Return (X, Y) of the center of cell containing provided text 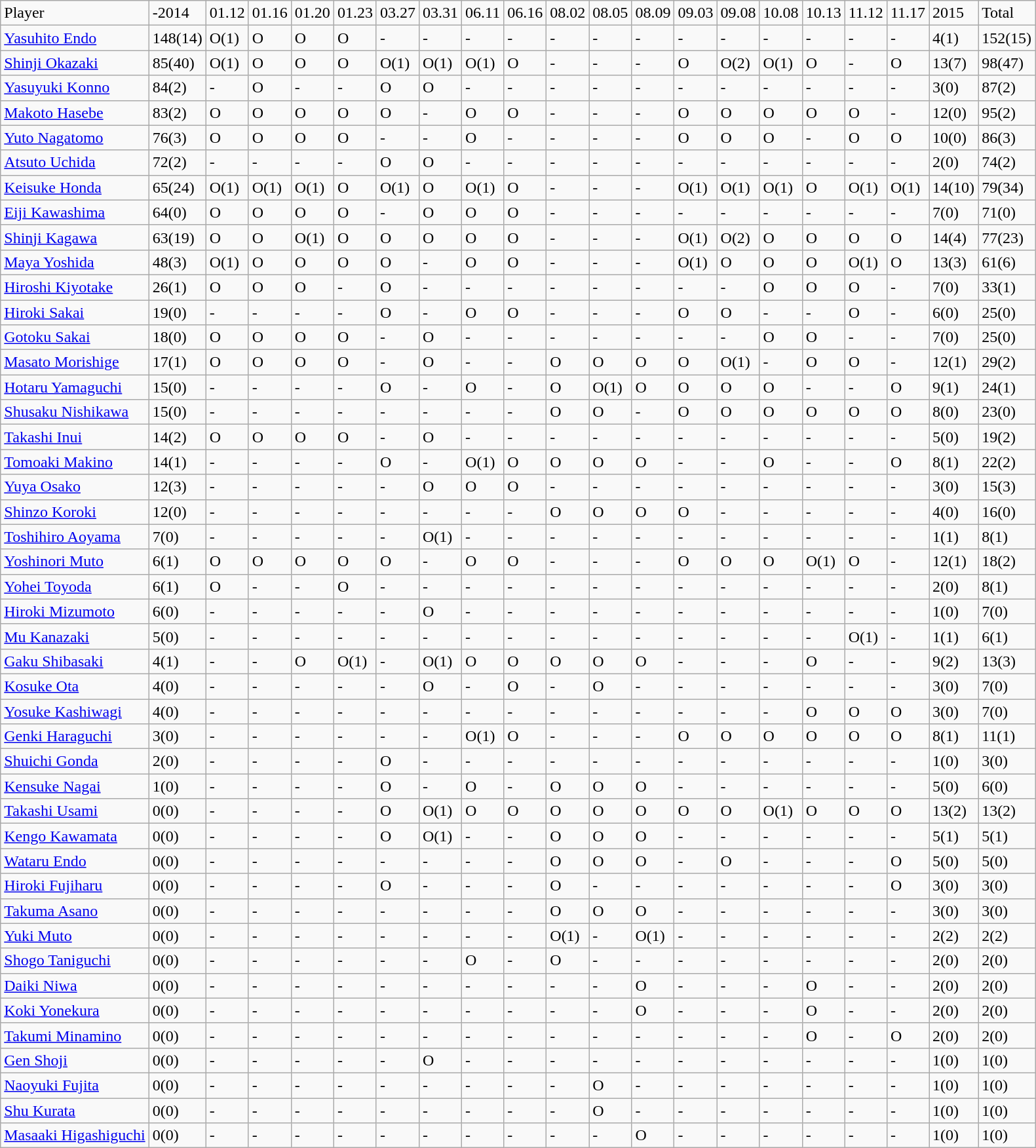
Player (75, 13)
79(34) (1007, 187)
Daiki Niwa (75, 985)
Yuto Nagatomo (75, 138)
06.16 (526, 13)
9(1) (954, 387)
Yoshinori Muto (75, 562)
10.13 (823, 13)
18(0) (177, 337)
Hiroki Fujiharu (75, 886)
Takashi Inui (75, 437)
01.20 (312, 13)
08.05 (611, 13)
16(0) (1007, 512)
Genki Haraguchi (75, 737)
Atsuto Uchida (75, 163)
19(0) (177, 313)
09.03 (696, 13)
84(2) (177, 88)
10.08 (781, 13)
14(10) (954, 187)
Naoyuki Fujita (75, 1085)
08.02 (567, 13)
Yuki Muto (75, 936)
Shogo Taniguchi (75, 961)
Shuichi Gonda (75, 761)
Hotaru Yamaguchi (75, 387)
01.16 (270, 13)
Kengo Kawamata (75, 836)
76(3) (177, 138)
-2014 (177, 13)
Kensuke Nagai (75, 786)
87(2) (1007, 88)
Kosuke Ota (75, 686)
14(1) (177, 462)
98(47) (1007, 63)
Yasuyuki Konno (75, 88)
72(2) (177, 163)
Masato Morishige (75, 362)
Shusaku Nishikawa (75, 412)
65(24) (177, 187)
09.08 (738, 13)
Eiji Kawashima (75, 212)
Shu Kurata (75, 1111)
Hiroki Sakai (75, 313)
26(1) (177, 287)
63(19) (177, 237)
148(14) (177, 38)
23(0) (1007, 412)
Mu Kanazaki (75, 636)
12(3) (177, 487)
13(7) (954, 63)
Yuya Osako (75, 487)
15(3) (1007, 487)
86(3) (1007, 138)
8(0) (954, 412)
11.12 (866, 13)
Yohei Toyoda (75, 586)
Keisuke Honda (75, 187)
11(1) (1007, 737)
17(1) (177, 362)
Yosuke Kashiwagi (75, 711)
Shinji Kagawa (75, 237)
Tomoaki Makino (75, 462)
95(2) (1007, 113)
01.12 (227, 13)
Shinji Okazaki (75, 63)
Shinzo Koroki (75, 512)
03.27 (397, 13)
Total (1007, 13)
48(3) (177, 262)
22(2) (1007, 462)
Gaku Shibasaki (75, 661)
83(2) (177, 113)
Maya Yoshida (75, 262)
29(2) (1007, 362)
Yasuhito Endo (75, 38)
Takuma Asano (75, 911)
03.31 (440, 13)
01.23 (355, 13)
Koki Yonekura (75, 1010)
85(40) (177, 63)
08.09 (653, 13)
Takumi Minamino (75, 1035)
14(4) (954, 237)
Toshihiro Aoyama (75, 537)
06.11 (483, 13)
77(23) (1007, 237)
11.17 (908, 13)
9(2) (954, 661)
24(1) (1007, 387)
74(2) (1007, 163)
Hiroshi Kiyotake (75, 287)
Makoto Hasebe (75, 113)
14(2) (177, 437)
64(0) (177, 212)
2015 (954, 13)
Gen Shoji (75, 1060)
Hiroki Mizumoto (75, 611)
Wataru Endo (75, 861)
33(1) (1007, 287)
18(2) (1007, 562)
152(15) (1007, 38)
Masaaki Higashiguchi (75, 1136)
19(2) (1007, 437)
71(0) (1007, 212)
Gotoku Sakai (75, 337)
61(6) (1007, 262)
Takashi Usami (75, 811)
10(0) (954, 138)
